Output the (X, Y) coordinate of the center of the cell containing the given text.  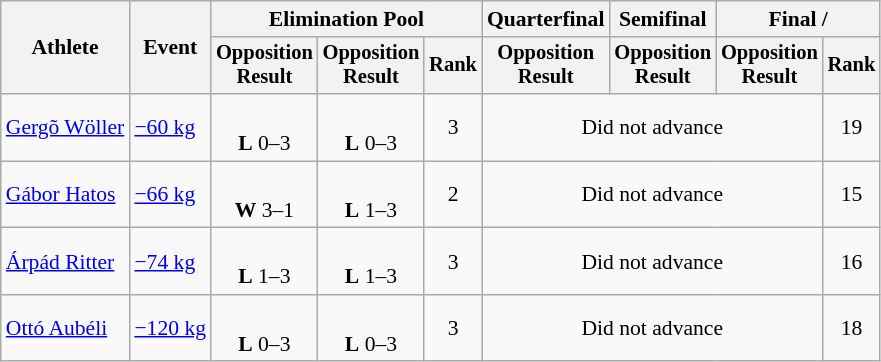
Elimination Pool (346, 19)
Gábor Hatos (66, 194)
−74 kg (170, 262)
Event (170, 48)
2 (453, 194)
Final / (798, 19)
15 (852, 194)
−66 kg (170, 194)
Semifinal (662, 19)
19 (852, 128)
Ottó Aubéli (66, 328)
−120 kg (170, 328)
18 (852, 328)
−60 kg (170, 128)
16 (852, 262)
Athlete (66, 48)
Gergõ Wöller (66, 128)
W 3–1 (264, 194)
Quarterfinal (546, 19)
Árpád Ritter (66, 262)
